Find where the given text appears and provide that cell's center as [x, y] coordinate. 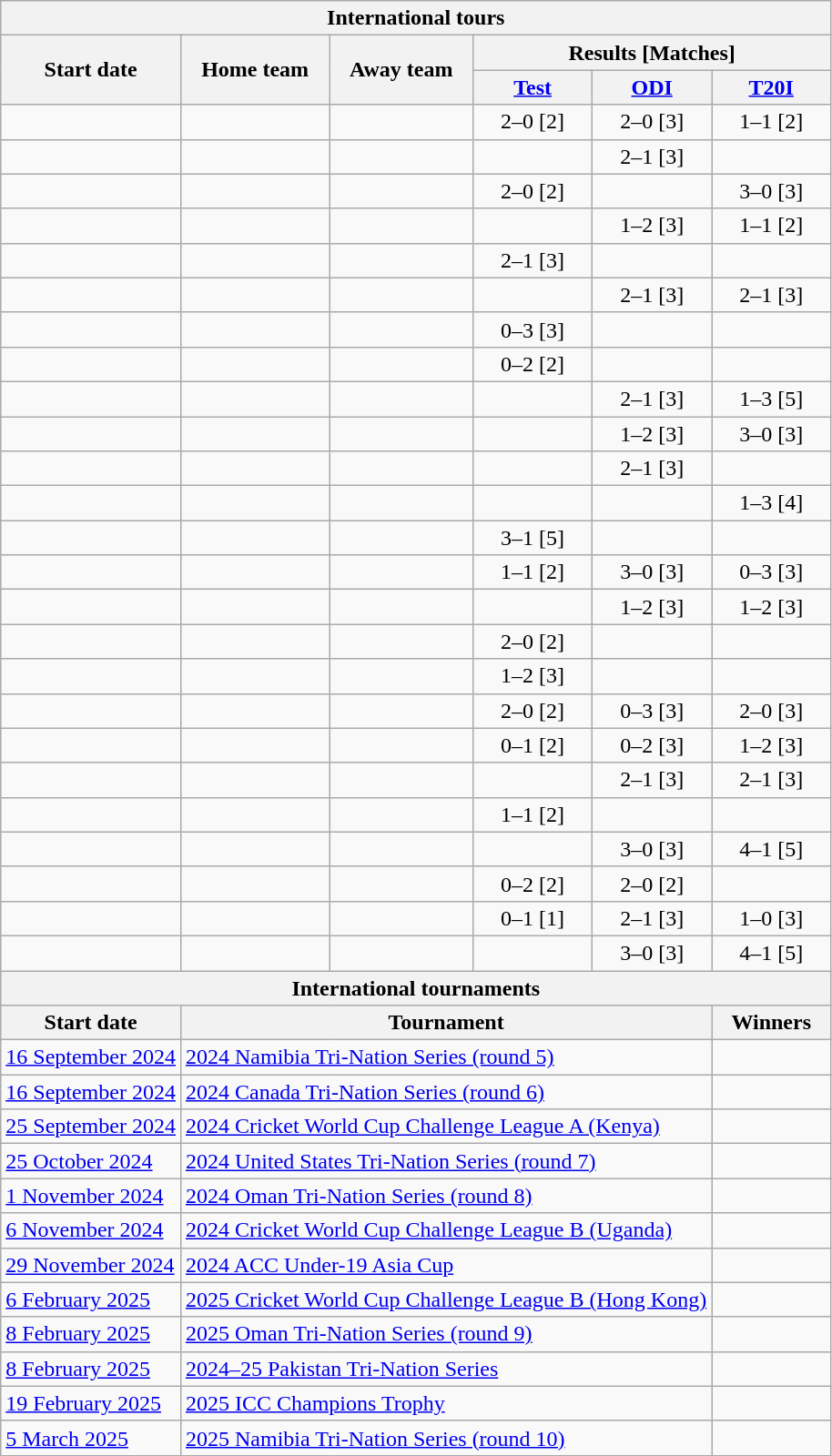
5 March 2025 [91, 1438]
Winners [772, 1023]
Tournament [446, 1023]
Home team [255, 70]
2024 Cricket World Cup Challenge League A (Kenya) [446, 1127]
Test [533, 87]
2025 ICC Champions Trophy [446, 1403]
0–2 [3] [652, 745]
0–1 [2] [533, 745]
2024 United States Tri-Nation Series (round 7) [446, 1161]
ODI [652, 87]
2024 Oman Tri-Nation Series (round 8) [446, 1196]
2025 Cricket World Cup Challenge League B (Hong Kong) [446, 1299]
3–1 [5] [533, 538]
2025 Namibia Tri-Nation Series (round 10) [446, 1438]
International tours [416, 18]
1–0 [3] [772, 918]
29 November 2024 [91, 1265]
25 October 2024 [91, 1161]
2024 Namibia Tri-Nation Series (round 5) [446, 1057]
1–3 [4] [772, 503]
25 September 2024 [91, 1127]
Away team [401, 70]
International tournaments [416, 987]
T20I [772, 87]
6 November 2024 [91, 1230]
2024 Cricket World Cup Challenge League B (Uganda) [446, 1230]
2025 Oman Tri-Nation Series (round 9) [446, 1334]
19 February 2025 [91, 1403]
2024 Canada Tri-Nation Series (round 6) [446, 1092]
6 February 2025 [91, 1299]
1 November 2024 [91, 1196]
2024 ACC Under-19 Asia Cup [446, 1265]
0–1 [1] [533, 918]
1–3 [5] [772, 399]
2024–25 Pakistan Tri-Nation Series [446, 1369]
Results [Matches] [652, 53]
